Determine the [X, Y] coordinate at the center of the cell enclosing the given text.  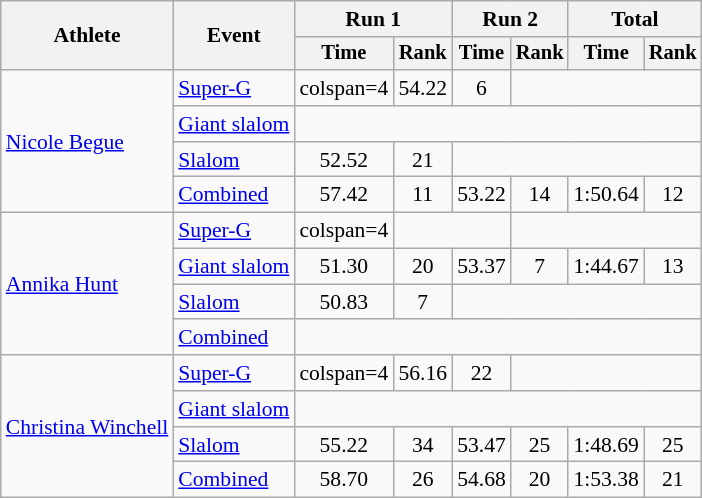
11 [422, 195]
1:44.67 [606, 267]
52.52 [344, 160]
13 [673, 267]
54.22 [422, 88]
Total [634, 19]
53.47 [482, 445]
Annika Hunt [88, 284]
22 [482, 373]
56.16 [422, 373]
12 [673, 195]
57.42 [344, 195]
53.22 [482, 195]
6 [482, 88]
Christina Winchell [88, 426]
50.83 [344, 302]
1:50.64 [606, 195]
1:53.38 [606, 480]
34 [422, 445]
54.68 [482, 480]
Run 2 [510, 19]
Nicole Begue [88, 141]
1:48.69 [606, 445]
Run 1 [373, 19]
Athlete [88, 36]
26 [422, 480]
14 [540, 195]
Event [234, 36]
58.70 [344, 480]
53.37 [482, 267]
51.30 [344, 267]
55.22 [344, 445]
